Pinpoint the cell where the given text exists, returning its [x, y] midpoint coordinate. 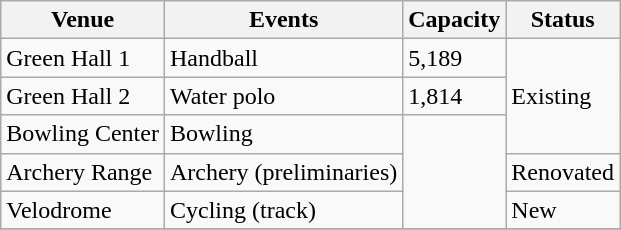
Green Hall 1 [83, 58]
Green Hall 2 [83, 96]
5,189 [454, 58]
Existing [563, 96]
Venue [83, 20]
Archery (preliminaries) [283, 172]
Water polo [283, 96]
Bowling Center [83, 134]
Velodrome [83, 210]
Capacity [454, 20]
Archery Range [83, 172]
New [563, 210]
Status [563, 20]
1,814 [454, 96]
Handball [283, 58]
Cycling (track) [283, 210]
Events [283, 20]
Bowling [283, 134]
Renovated [563, 172]
